Return [x, y] of the center of cell containing provided text 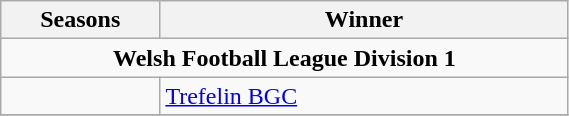
Winner [364, 20]
Seasons [80, 20]
Trefelin BGC [364, 96]
Welsh Football League Division 1 [284, 58]
